Return (x, y) of the center of cell containing provided text 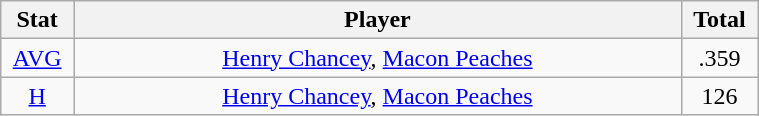
.359 (719, 58)
Player (378, 20)
AVG (38, 58)
H (38, 96)
Total (719, 20)
126 (719, 96)
Stat (38, 20)
